Identify which cell holds the provided text, then report its [x, y] central coordinate. 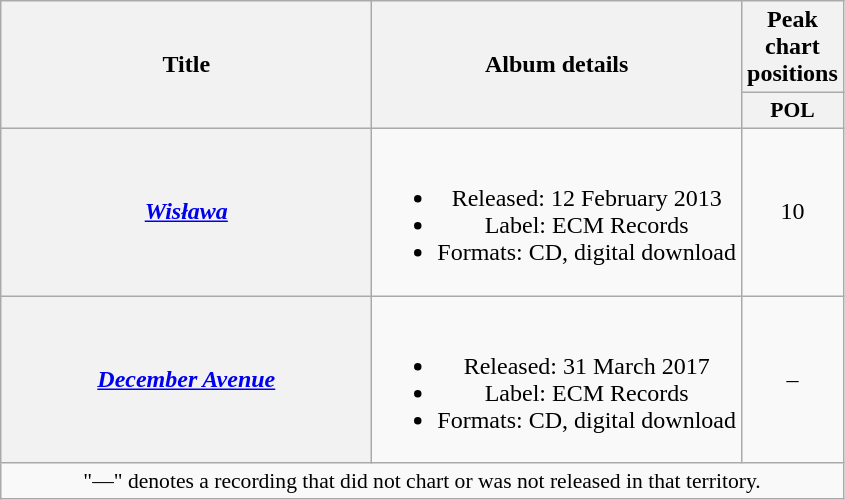
December Avenue [186, 380]
Title [186, 65]
"—" denotes a recording that did not chart or was not released in that territory. [422, 481]
POL [793, 111]
10 [793, 212]
Released: 12 February 2013Label: ECM RecordsFormats: CD, digital download [557, 212]
– [793, 380]
Peak chart positions [793, 47]
Wisława [186, 212]
Released: 31 March 2017Label: ECM RecordsFormats: CD, digital download [557, 380]
Album details [557, 65]
